Scan for the cell matching the given text and deliver its (x, y) coordinate at center. 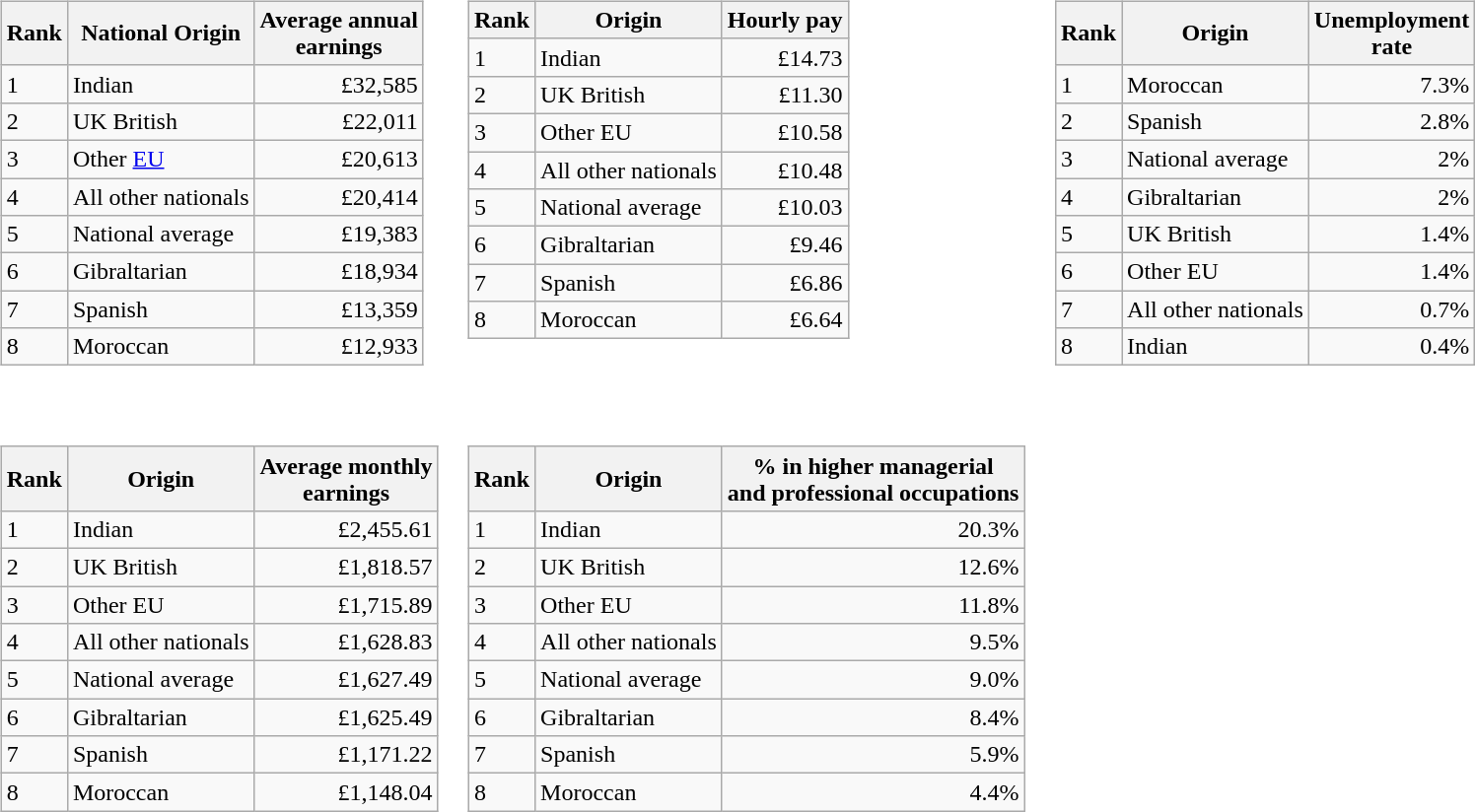
£22,011 (339, 121)
Hourly pay (785, 20)
7.3% (1391, 84)
National Origin (161, 34)
£9.46 (785, 245)
£11.30 (785, 95)
£10.58 (785, 132)
£1,627.49 (346, 680)
20.3% (874, 529)
8.4% (874, 717)
5.9% (874, 755)
£10.03 (785, 208)
£1,625.49 (346, 717)
9.5% (874, 643)
Average annualearnings (339, 34)
£1,818.57 (346, 567)
£18,934 (339, 272)
Unemploymentrate (1391, 34)
0.4% (1391, 347)
£13,359 (339, 309)
£20,414 (339, 196)
£14.73 (785, 57)
4.4% (874, 792)
£12,933 (339, 347)
£6.86 (785, 283)
£1,148.04 (346, 792)
12.6% (874, 567)
£6.64 (785, 320)
9.0% (874, 680)
11.8% (874, 604)
£1,715.89 (346, 604)
£1,628.83 (346, 643)
£32,585 (339, 84)
2.8% (1391, 121)
£1,171.22 (346, 755)
Average monthlyearnings (346, 479)
£2,455.61 (346, 529)
£20,613 (339, 159)
£10.48 (785, 170)
£19,383 (339, 235)
0.7% (1391, 309)
% in higher managerialand professional occupations (874, 479)
